Identify which cell holds the provided text, then report its [X, Y] central coordinate. 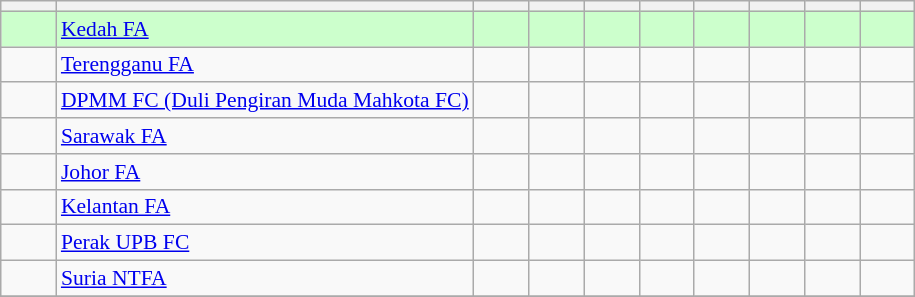
Sarawak FA [265, 136]
Kedah FA [265, 29]
Johor FA [265, 172]
Terengganu FA [265, 65]
DPMM FC (Duli Pengiran Muda Mahkota FC) [265, 101]
Suria NTFA [265, 279]
Kelantan FA [265, 207]
Perak UPB FC [265, 243]
